Return the [X, Y] coordinate for the center point of the cell that contains the specified text.  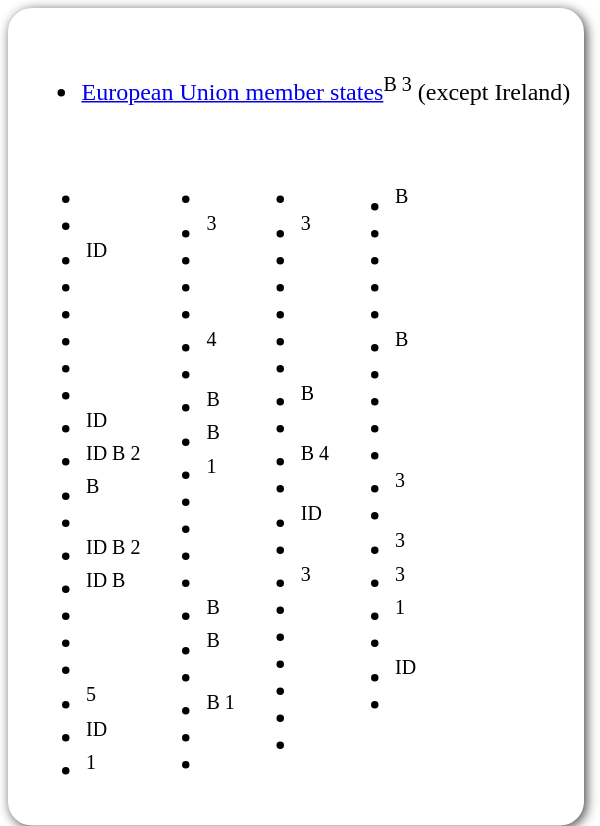
3BB 4ID3 [284, 471]
34BB1BBB 1 [190, 471]
IDIDID B 2BID B 2ID B5ID1 [82, 471]
BB3331ID [376, 471]
European Union member statesB 3 (except Ireland) IDIDID B 2BID B 2ID B5ID1 34BB1BBB 1 3BB 4ID3 BB3331ID [296, 417]
